Identify which cell holds the provided text, then report its (X, Y) central coordinate. 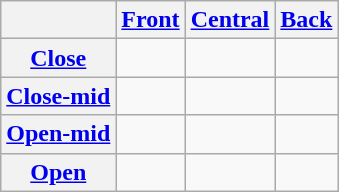
Close (58, 58)
Back (306, 20)
Open (58, 172)
Front (150, 20)
Central (230, 20)
Open-mid (58, 134)
Close-mid (58, 96)
